Return the (x, y) coordinate for the center point of the cell that contains the specified text.  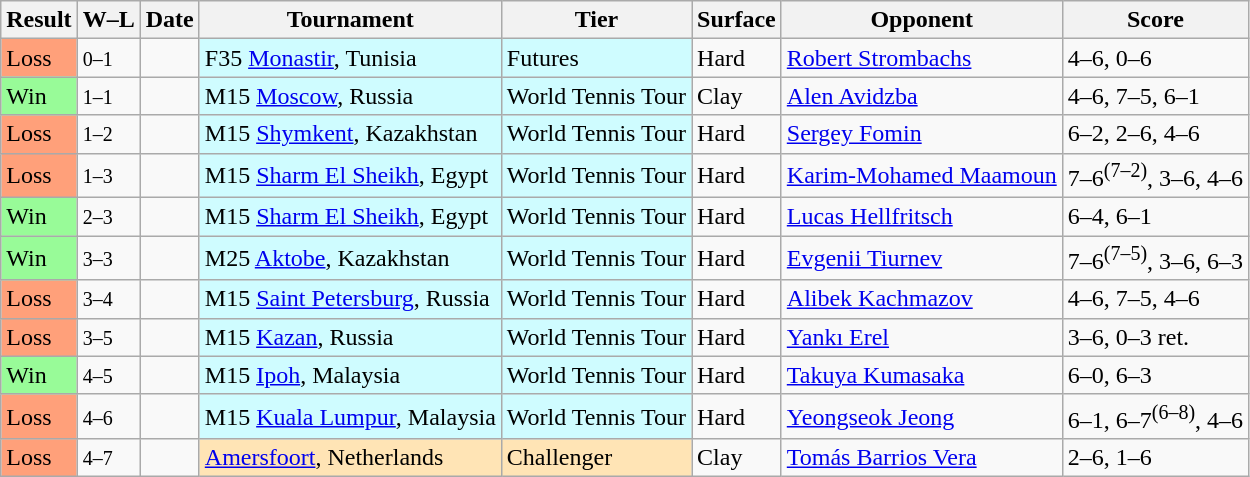
4–5 (108, 375)
1–2 (108, 134)
6–4, 6–1 (1155, 217)
Futures (596, 58)
M15 Shymkent, Kazakhstan (350, 134)
Takuya Kumasaka (922, 375)
2–3 (108, 217)
4–6, 0–6 (1155, 58)
M15 Kazan, Russia (350, 337)
4–6, 7–5, 6–1 (1155, 96)
2–6, 1–6 (1155, 458)
3–3 (108, 258)
3–4 (108, 299)
Tomás Barrios Vera (922, 458)
6–1, 6–7(6–8), 4–6 (1155, 416)
W–L (108, 20)
Robert Strombachs (922, 58)
6–2, 2–6, 4–6 (1155, 134)
Amersfoort, Netherlands (350, 458)
Alibek Kachmazov (922, 299)
Result (39, 20)
4–6, 7–5, 4–6 (1155, 299)
M25 Aktobe, Kazakhstan (350, 258)
Karim-Mohamed Maamoun (922, 176)
M15 Ipoh, Malaysia (350, 375)
Challenger (596, 458)
Tier (596, 20)
3–6, 0–3 ret. (1155, 337)
Sergey Fomin (922, 134)
F35 Monastir, Tunisia (350, 58)
7–6(7–2), 3–6, 4–6 (1155, 176)
Tournament (350, 20)
4–6 (108, 416)
Score (1155, 20)
Evgenii Tiurnev (922, 258)
Yankı Erel (922, 337)
7–6(7–5), 3–6, 6–3 (1155, 258)
6–0, 6–3 (1155, 375)
M15 Moscow, Russia (350, 96)
Yeongseok Jeong (922, 416)
0–1 (108, 58)
M15 Kuala Lumpur, Malaysia (350, 416)
Surface (737, 20)
1–3 (108, 176)
Lucas Hellfritsch (922, 217)
Alen Avidzba (922, 96)
Opponent (922, 20)
M15 Saint Petersburg, Russia (350, 299)
Date (170, 20)
3–5 (108, 337)
4–7 (108, 458)
1–1 (108, 96)
